Return [X, Y] of the center of cell containing provided text 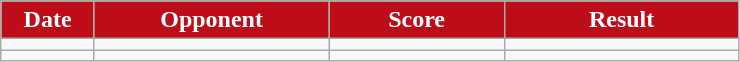
Opponent [211, 20]
Result [621, 20]
Date [48, 20]
Score [417, 20]
